Capture the cell that displays the provided text and extract its (x, y) central coordinate. 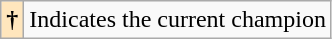
† (12, 20)
Indicates the current champion (178, 20)
